Find where the given text appears and provide that cell's center as [x, y] coordinate. 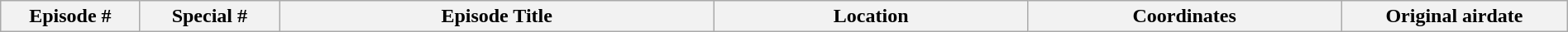
Coordinates [1184, 16]
Location [872, 16]
Episode Title [497, 16]
Episode # [70, 16]
Original airdate [1455, 16]
Special # [209, 16]
